Return the [X, Y] coordinate for the center point of the cell that contains the specified text.  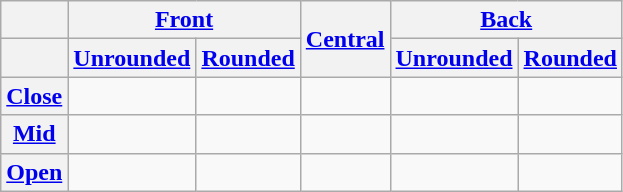
Front [184, 20]
Open [34, 172]
Back [506, 20]
Central [345, 39]
Close [34, 96]
Mid [34, 134]
